Detect which cell encompasses the target text, then output its [x, y] center coordinate. 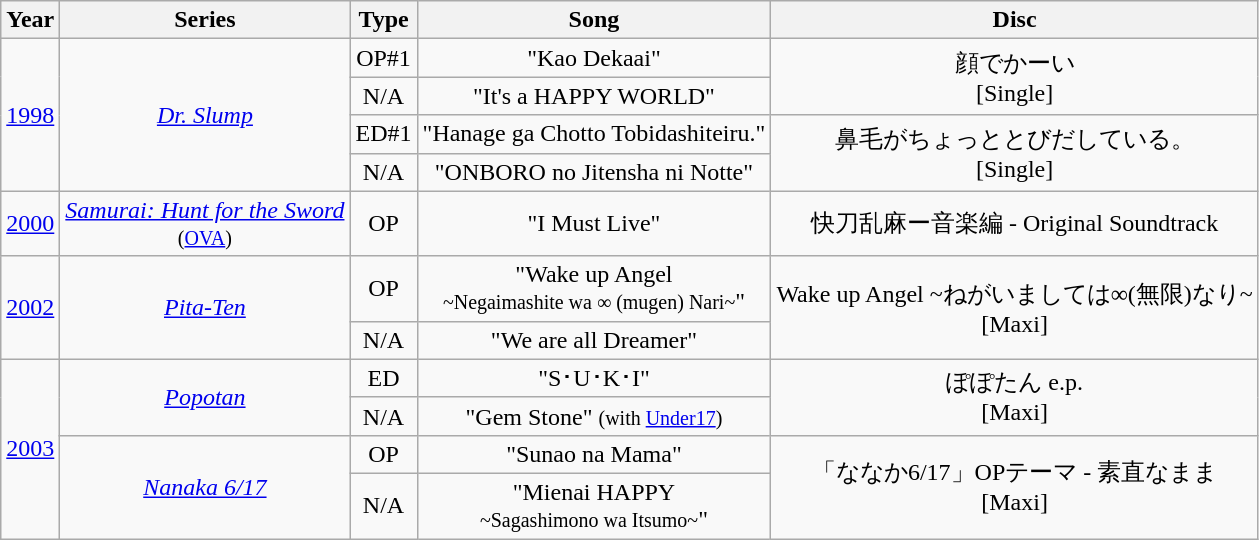
Disc [1015, 20]
顔でかーい[Single] [1015, 77]
"Hanage ga Chotto Tobidashiteiru." [594, 134]
Samurai: Hunt for the Sword (OVA) [205, 224]
"Sunao na Mama" [594, 454]
"We are all Dreamer" [594, 340]
Nanaka 6/17 [205, 486]
2000 [30, 224]
Pita-Ten [205, 308]
"ONBORO no Jitensha ni Notte" [594, 172]
Wake up Angel ~ねがいましては∞(無限)なり~[Maxi] [1015, 308]
"Wake up Angel~Negaimashite wa ∞ (mugen) Nari~" [594, 288]
Song [594, 20]
Popotan [205, 397]
2002 [30, 308]
「ななか6/17」OPテーマ - 素直なまま[Maxi] [1015, 486]
ED#1 [384, 134]
"I Must Live" [594, 224]
Type [384, 20]
快刀乱麻ー音楽編 - Original Soundtrack [1015, 224]
ぽぽたん e.p.[Maxi] [1015, 397]
"S･U･K･I" [594, 378]
"Mienai HAPPY~Sagashimono wa Itsumo~" [594, 506]
1998 [30, 115]
OP#1 [384, 58]
Series [205, 20]
Year [30, 20]
鼻毛がちょっととびだしている。[Single] [1015, 153]
"Gem Stone" (with Under17) [594, 416]
Dr. Slump [205, 115]
"It's a HAPPY WORLD" [594, 96]
ED [384, 378]
2003 [30, 448]
"Kao Dekaai" [594, 58]
